Find where the given text appears and provide that cell's center as (X, Y) coordinate. 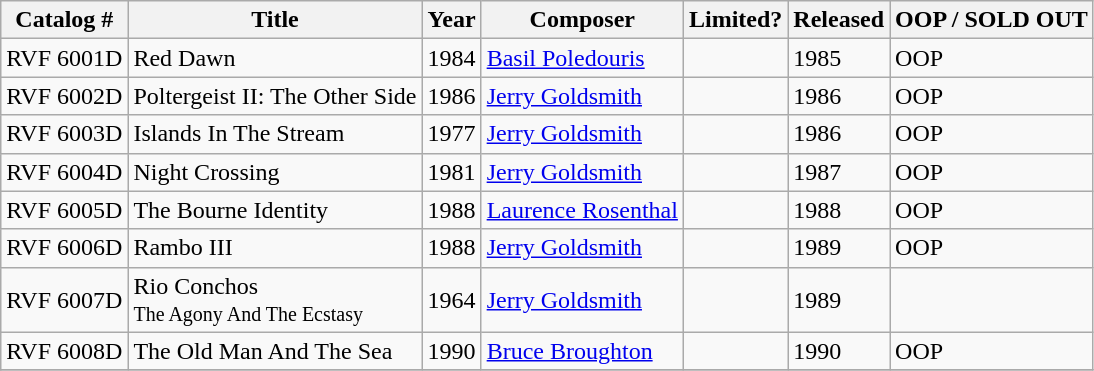
1984 (452, 58)
Released (839, 20)
Poltergeist II: The Other Side (275, 96)
The Bourne Identity (275, 210)
1987 (839, 172)
RVF 6005D (64, 210)
RVF 6004D (64, 172)
RVF 6001D (64, 58)
RVF 6003D (64, 134)
1985 (839, 58)
OOP / SOLD OUT (992, 20)
1977 (452, 134)
Rambo III (275, 248)
RVF 6008D (64, 351)
Catalog # (64, 20)
Year (452, 20)
Islands In The Stream (275, 134)
1981 (452, 172)
RVF 6007D (64, 300)
Composer (582, 20)
Title (275, 20)
Basil Poledouris (582, 58)
1964 (452, 300)
Night Crossing (275, 172)
Limited? (735, 20)
Laurence Rosenthal (582, 210)
RVF 6002D (64, 96)
Red Dawn (275, 58)
The Old Man And The Sea (275, 351)
Bruce Broughton (582, 351)
RVF 6006D (64, 248)
Rio ConchosThe Agony And The Ecstasy (275, 300)
